From the cell containing the given text, extract its center point as (X, Y) coordinate. 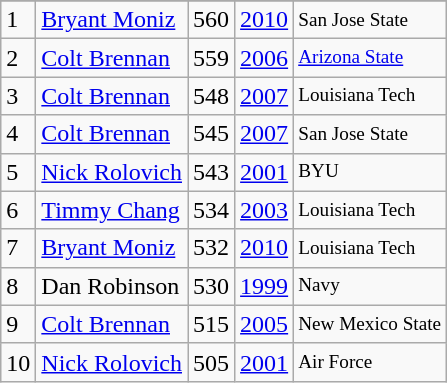
10 (18, 362)
1 (18, 20)
1999 (264, 286)
534 (212, 210)
4 (18, 134)
New Mexico State (370, 324)
5 (18, 172)
Navy (370, 286)
9 (18, 324)
Dan Robinson (112, 286)
3 (18, 96)
548 (212, 96)
532 (212, 248)
7 (18, 248)
2 (18, 58)
8 (18, 286)
6 (18, 210)
530 (212, 286)
Arizona State (370, 58)
2003 (264, 210)
515 (212, 324)
559 (212, 58)
2006 (264, 58)
560 (212, 20)
543 (212, 172)
BYU (370, 172)
2005 (264, 324)
545 (212, 134)
505 (212, 362)
Air Force (370, 362)
Timmy Chang (112, 210)
